Identify which cell holds the provided text, then report its [X, Y] central coordinate. 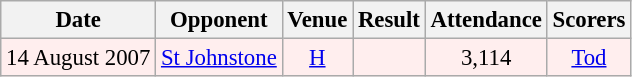
Scorers [589, 20]
Venue [318, 20]
Attendance [486, 20]
14 August 2007 [78, 58]
St Johnstone [219, 58]
Result [390, 20]
Tod [589, 58]
Opponent [219, 20]
3,114 [486, 58]
Date [78, 20]
H [318, 58]
